Pinpoint the cell where the given text exists, returning its [x, y] midpoint coordinate. 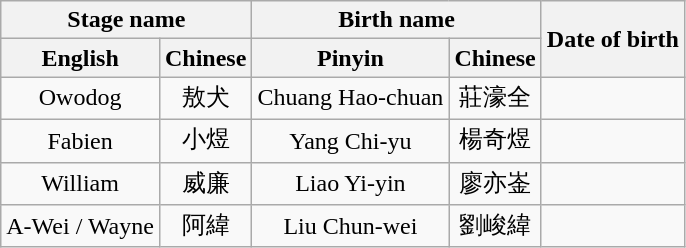
Fabien [80, 140]
A-Wei / Wayne [80, 226]
敖犬 [205, 98]
Liu Chun-wei [350, 226]
Stage name [126, 20]
English [80, 58]
Liao Yi-yin [350, 184]
Chuang Hao-chuan [350, 98]
威廉 [205, 184]
莊濠全 [495, 98]
Yang Chi-yu [350, 140]
阿緯 [205, 226]
William [80, 184]
劉峻緯 [495, 226]
Date of birth [612, 39]
Owodog [80, 98]
楊奇煜 [495, 140]
廖亦崟 [495, 184]
小煜 [205, 140]
Pinyin [350, 58]
Birth name [396, 20]
